Provide the [x, y] coordinate of the cell's center where the given text is located.  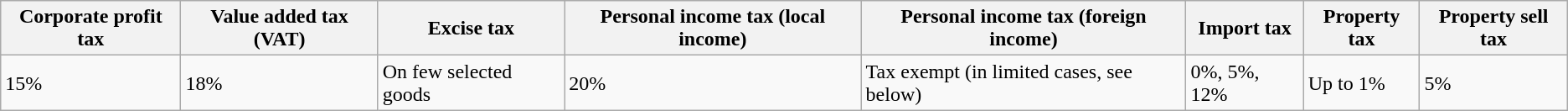
Value added tax (VAT) [280, 29]
20% [713, 82]
Personal income tax (local income) [713, 29]
15% [90, 82]
Property sell tax [1493, 29]
0%, 5%, 12% [1245, 82]
18% [280, 82]
Tax exempt (in limited cases, see below) [1024, 82]
Personal income tax (foreign income) [1024, 29]
On few selected goods [471, 82]
Up to 1% [1362, 82]
Corporate profit tax [90, 29]
Import tax [1245, 29]
Property tax [1362, 29]
Excise tax [471, 29]
5% [1493, 82]
